Capture the cell that displays the provided text and extract its [x, y] central coordinate. 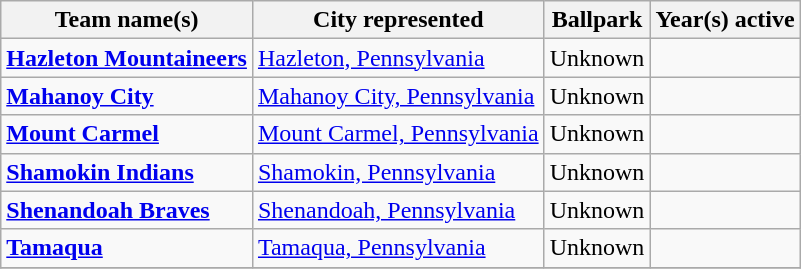
Hazleton Mountaineers [127, 58]
Mahanoy City, Pennsylvania [398, 96]
Hazleton, Pennsylvania [398, 58]
Mahanoy City [127, 96]
City represented [398, 20]
Ballpark [597, 20]
Mount Carmel, Pennsylvania [398, 134]
Shenandoah Braves [127, 210]
Mount Carmel [127, 134]
Year(s) active [725, 20]
Team name(s) [127, 20]
Shenandoah, Pennsylvania [398, 210]
Shamokin Indians [127, 172]
Tamaqua, Pennsylvania [398, 248]
Tamaqua [127, 248]
Shamokin, Pennsylvania [398, 172]
